Search for the cell housing the specified text and yield its (x, y) center coordinate. 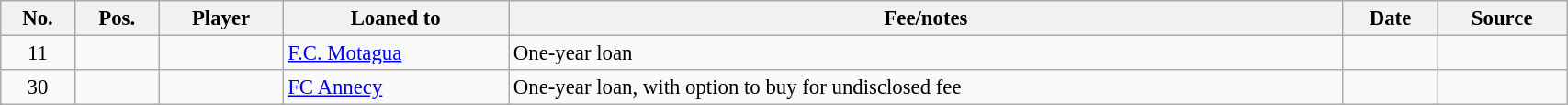
FC Annecy (396, 87)
11 (38, 53)
No. (38, 18)
Pos. (117, 18)
F.C. Motagua (396, 53)
Date (1390, 18)
Source (1503, 18)
Loaned to (396, 18)
Fee/notes (926, 18)
30 (38, 87)
Player (220, 18)
One-year loan (926, 53)
One-year loan, with option to buy for undisclosed fee (926, 87)
